Extract the [x, y] coordinate from the center of the cell holding the provided text.  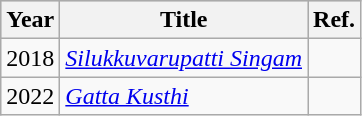
Year [30, 20]
Silukkuvarupatti Singam [184, 58]
Title [184, 20]
2022 [30, 96]
Gatta Kusthi [184, 96]
2018 [30, 58]
Ref. [334, 20]
